Search for the cell housing the specified text and yield its (X, Y) center coordinate. 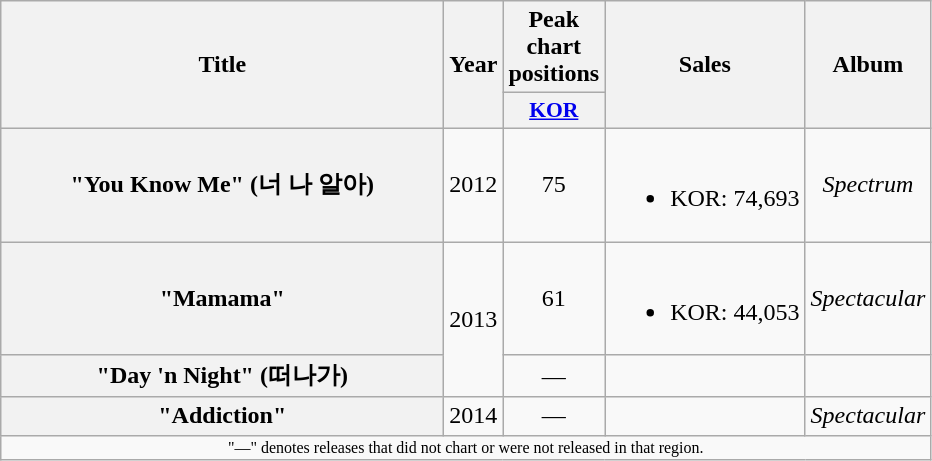
2013 (474, 320)
Sales (705, 65)
"You Know Me" (너 나 알아) (222, 184)
"Mamama" (222, 298)
"—" denotes releases that did not chart or were not released in that region. (466, 447)
KOR: 74,693 (705, 184)
Title (222, 65)
2012 (474, 184)
"Day 'n Night" (떠나가) (222, 376)
"Addiction" (222, 416)
Spectrum (868, 184)
KOR (554, 111)
Peak chart positions (554, 47)
Year (474, 65)
61 (554, 298)
75 (554, 184)
KOR: 44,053 (705, 298)
Album (868, 65)
2014 (474, 416)
